Capture the cell that displays the provided text and extract its [X, Y] central coordinate. 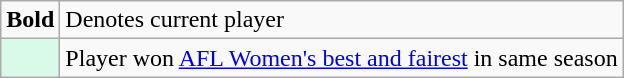
Bold [30, 20]
Denotes current player [342, 20]
Player won AFL Women's best and fairest in same season [342, 58]
